Determine the (X, Y) coordinate at the center of the cell enclosing the given text.  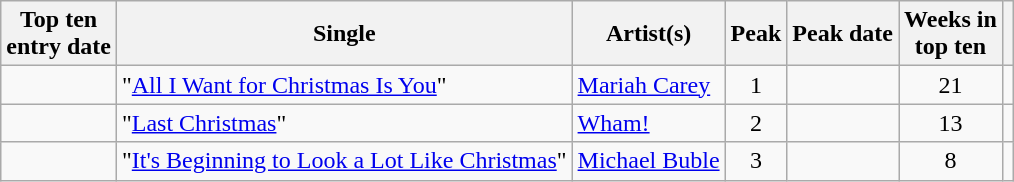
Mariah Carey (648, 85)
Michael Buble (648, 161)
13 (951, 123)
1 (756, 85)
Single (344, 34)
Peak (756, 34)
Wham! (648, 123)
Artist(s) (648, 34)
21 (951, 85)
"All I Want for Christmas Is You" (344, 85)
"Last Christmas" (344, 123)
Top tenentry date (59, 34)
"It's Beginning to Look a Lot Like Christmas" (344, 161)
3 (756, 161)
Peak date (843, 34)
Weeks intop ten (951, 34)
8 (951, 161)
2 (756, 123)
